Return (X, Y) of the center of cell containing provided text 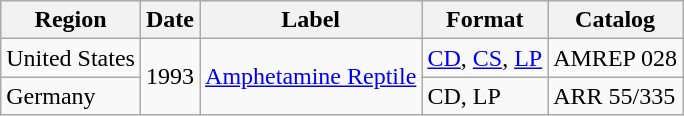
Region (71, 20)
1993 (170, 77)
Date (170, 20)
Label (311, 20)
United States (71, 58)
Catalog (616, 20)
Germany (71, 96)
Format (485, 20)
AMREP 028 (616, 58)
CD, LP (485, 96)
ARR 55/335 (616, 96)
CD, CS, LP (485, 58)
Amphetamine Reptile (311, 77)
